Locate the cell with the specified text and output its (x, y) center coordinate. 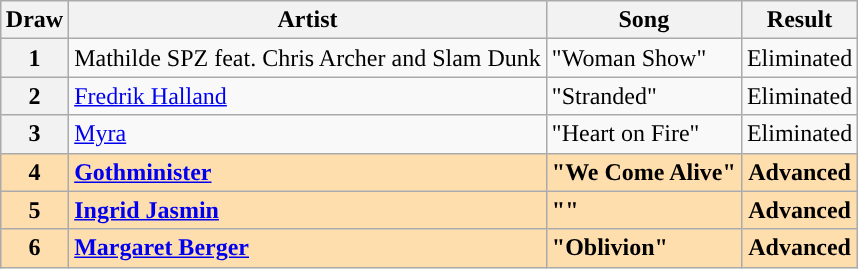
"Oblivion" (644, 248)
5 (34, 210)
6 (34, 248)
Artist (308, 20)
Draw (34, 20)
Song (644, 20)
Gothminister (308, 172)
Ingrid Jasmin (308, 210)
Fredrik Halland (308, 96)
Margaret Berger (308, 248)
"Woman Show" (644, 58)
1 (34, 58)
Mathilde SPZ feat. Chris Archer and Slam Dunk (308, 58)
"" (644, 210)
Myra (308, 134)
"Stranded" (644, 96)
"We Come Alive" (644, 172)
"Heart on Fire" (644, 134)
4 (34, 172)
Result (799, 20)
3 (34, 134)
2 (34, 96)
